Return the [X, Y] coordinate for the center point of the cell that contains the specified text.  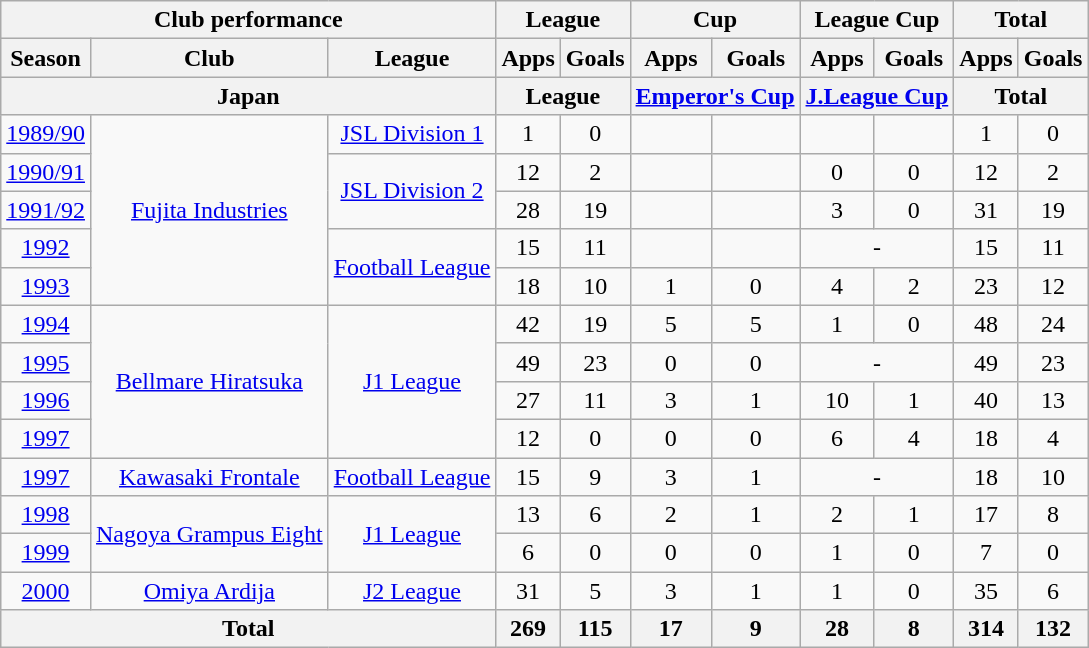
7 [986, 553]
Japan [248, 96]
J2 League [412, 591]
1998 [46, 515]
314 [986, 629]
Bellmare Hiratsuka [209, 381]
42 [528, 324]
Club [209, 58]
J.League Cup [877, 96]
1992 [46, 248]
132 [1053, 629]
115 [595, 629]
Omiya Ardija [209, 591]
40 [986, 400]
1991/92 [46, 210]
Emperor's Cup [715, 96]
1999 [46, 553]
35 [986, 591]
JSL Division 2 [412, 191]
48 [986, 324]
Nagoya Grampus Eight [209, 534]
269 [528, 629]
1994 [46, 324]
1989/90 [46, 134]
League Cup [877, 20]
1996 [46, 400]
Cup [715, 20]
Kawasaki Frontale [209, 477]
24 [1053, 324]
Fujita Industries [209, 210]
2000 [46, 591]
Club performance [248, 20]
1993 [46, 286]
1990/91 [46, 172]
1995 [46, 362]
27 [528, 400]
JSL Division 1 [412, 134]
Season [46, 58]
